Detect which cell encompasses the target text, then output its (x, y) center coordinate. 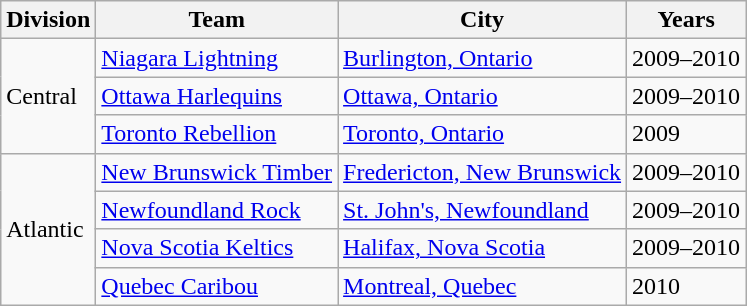
Montreal, Quebec (482, 286)
Nova Scotia Keltics (217, 248)
City (482, 20)
Ottawa, Ontario (482, 96)
Toronto Rebellion (217, 134)
Newfoundland Rock (217, 210)
Halifax, Nova Scotia (482, 248)
Years (686, 20)
New Brunswick Timber (217, 172)
St. John's, Newfoundland (482, 210)
Quebec Caribou (217, 286)
2009 (686, 134)
Niagara Lightning (217, 58)
Central (48, 96)
2010 (686, 286)
Fredericton, New Brunswick (482, 172)
Ottawa Harlequins (217, 96)
Team (217, 20)
Burlington, Ontario (482, 58)
Toronto, Ontario (482, 134)
Division (48, 20)
Atlantic (48, 229)
